Return the [X, Y] coordinate for the center point of the cell that contains the specified text.  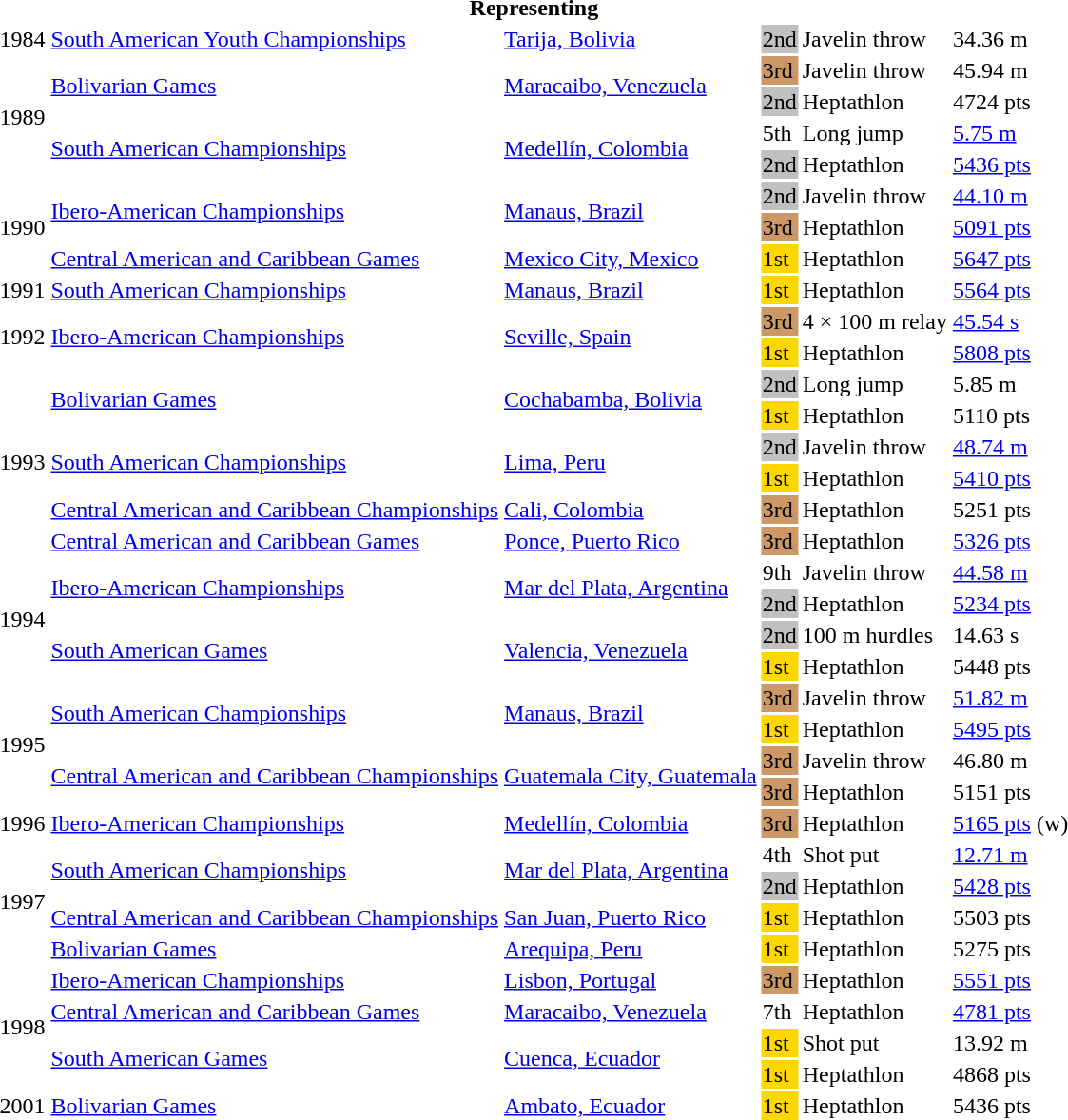
South American Youth Championships [275, 39]
Tarija, Bolivia [631, 39]
4th [780, 855]
Mexico City, Mexico [631, 259]
Guatemala City, Guatemala [631, 776]
San Juan, Puerto Rico [631, 917]
Lima, Peru [631, 462]
Valencia, Venezuela [631, 650]
100 m hurdles [875, 635]
Cali, Colombia [631, 510]
4 × 100 m relay [875, 321]
5th [780, 133]
7th [780, 1012]
Ambato, Ecuador [631, 1106]
Arequipa, Peru [631, 949]
Lisbon, Portugal [631, 980]
Cochabamba, Bolivia [631, 399]
Seville, Spain [631, 337]
Cuenca, Ecuador [631, 1059]
Ponce, Puerto Rico [631, 541]
9th [780, 572]
